Capture the cell that displays the provided text and extract its [X, Y] central coordinate. 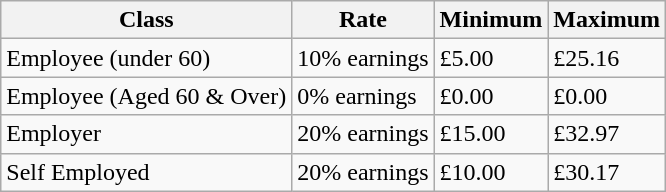
0% earnings [363, 96]
£25.16 [607, 58]
10% earnings [363, 58]
£32.97 [607, 134]
Maximum [607, 20]
Employee (under 60) [146, 58]
Self Employed [146, 172]
Rate [363, 20]
£5.00 [491, 58]
Employer [146, 134]
Minimum [491, 20]
£30.17 [607, 172]
£15.00 [491, 134]
Employee (Aged 60 & Over) [146, 96]
Class [146, 20]
£10.00 [491, 172]
